From the cell containing the given text, extract its center point as [x, y] coordinate. 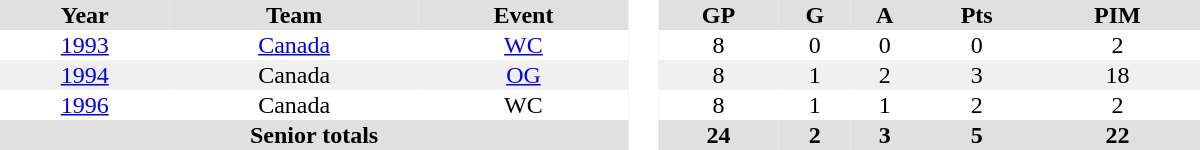
Team [294, 15]
OG [524, 75]
Senior totals [314, 135]
18 [1118, 75]
PIM [1118, 15]
5 [976, 135]
Year [85, 15]
G [815, 15]
24 [718, 135]
GP [718, 15]
22 [1118, 135]
1993 [85, 45]
1996 [85, 105]
A [885, 15]
Pts [976, 15]
1994 [85, 75]
Event [524, 15]
